Pinpoint the cell where the given text exists, returning its (x, y) midpoint coordinate. 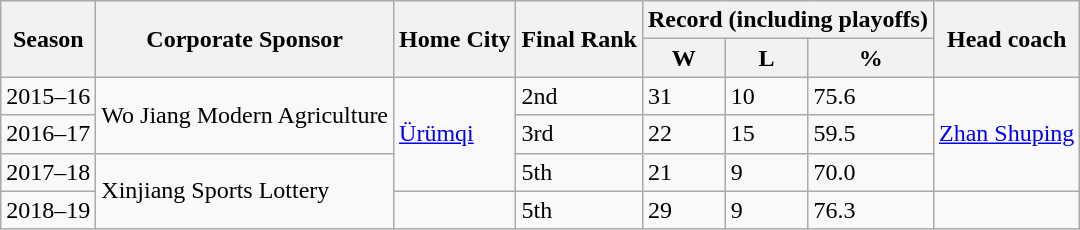
Record (including playoffs) (788, 20)
70.0 (870, 172)
76.3 (870, 210)
75.6 (870, 96)
Home City (455, 39)
Final Rank (579, 39)
Corporate Sponsor (245, 39)
10 (766, 96)
59.5 (870, 134)
Zhan Shuping (1006, 134)
% (870, 58)
W (684, 58)
2017–18 (48, 172)
31 (684, 96)
2016–17 (48, 134)
15 (766, 134)
2018–19 (48, 210)
21 (684, 172)
3rd (579, 134)
22 (684, 134)
Season (48, 39)
Head coach (1006, 39)
Wo Jiang Modern Agriculture (245, 115)
2nd (579, 96)
2015–16 (48, 96)
29 (684, 210)
Ürümqi (455, 134)
Xinjiang Sports Lottery (245, 191)
L (766, 58)
